For the text-containing cell, return its midpoint in (X, Y) coordinate format. 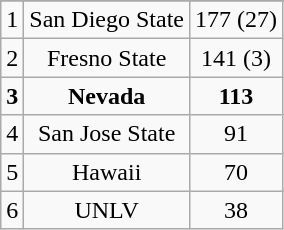
70 (236, 172)
177 (27) (236, 20)
3 (12, 96)
113 (236, 96)
5 (12, 172)
UNLV (107, 210)
2 (12, 58)
38 (236, 210)
141 (3) (236, 58)
San Diego State (107, 20)
4 (12, 134)
Hawaii (107, 172)
Nevada (107, 96)
91 (236, 134)
Fresno State (107, 58)
1 (12, 20)
6 (12, 210)
San Jose State (107, 134)
